From the cell containing the given text, extract its center point as (X, Y) coordinate. 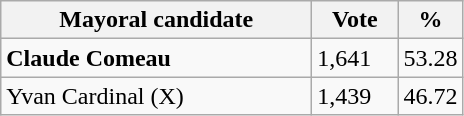
% (430, 20)
46.72 (430, 96)
53.28 (430, 58)
1,641 (355, 58)
Claude Comeau (156, 58)
Mayoral candidate (156, 20)
Yvan Cardinal (X) (156, 96)
Vote (355, 20)
1,439 (355, 96)
